Detect which cell encompasses the target text, then output its (x, y) center coordinate. 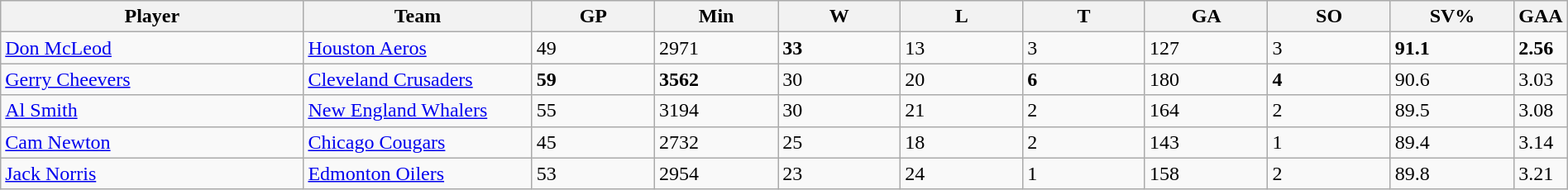
W (839, 17)
91.1 (1452, 48)
143 (1206, 142)
59 (593, 79)
24 (962, 173)
49 (593, 48)
53 (593, 173)
Chicago Cougars (418, 142)
2.56 (1542, 48)
Houston Aeros (418, 48)
164 (1206, 111)
Jack Norris (152, 173)
89.5 (1452, 111)
Cam Newton (152, 142)
New England Whalers (418, 111)
127 (1206, 48)
180 (1206, 79)
33 (839, 48)
Al Smith (152, 111)
SV% (1452, 17)
18 (962, 142)
3194 (716, 111)
21 (962, 111)
89.8 (1452, 173)
158 (1206, 173)
90.6 (1452, 79)
3.14 (1542, 142)
45 (593, 142)
T (1084, 17)
Team (418, 17)
89.4 (1452, 142)
4 (1329, 79)
Min (716, 17)
20 (962, 79)
13 (962, 48)
Don McLeod (152, 48)
25 (839, 142)
Edmonton Oilers (418, 173)
Gerry Cheevers (152, 79)
6 (1084, 79)
23 (839, 173)
L (962, 17)
3.08 (1542, 111)
3.21 (1542, 173)
2971 (716, 48)
2954 (716, 173)
GAA (1542, 17)
2732 (716, 142)
Player (152, 17)
55 (593, 111)
GA (1206, 17)
SO (1329, 17)
3.03 (1542, 79)
Cleveland Crusaders (418, 79)
GP (593, 17)
3562 (716, 79)
